Identify which cell holds the provided text, then report its [x, y] central coordinate. 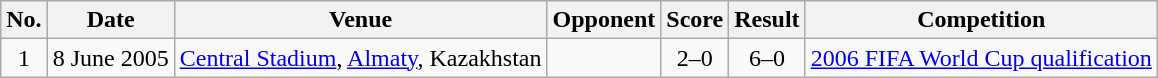
1 [24, 58]
Opponent [604, 20]
Score [695, 20]
8 June 2005 [110, 58]
No. [24, 20]
2006 FIFA World Cup qualification [981, 58]
2–0 [695, 58]
Date [110, 20]
6–0 [767, 58]
Venue [360, 20]
Result [767, 20]
Competition [981, 20]
Central Stadium, Almaty, Kazakhstan [360, 58]
